Scan for the cell matching the given text and deliver its (x, y) coordinate at center. 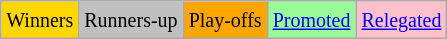
Promoted (312, 20)
Winners (40, 20)
Runners-up (131, 20)
Play-offs (225, 20)
Relegated (402, 20)
